Output the (x, y) coordinate of the center of the cell containing the given text.  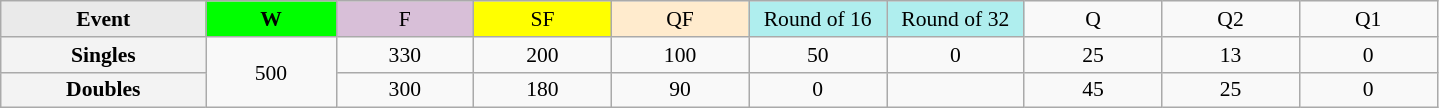
Round of 32 (955, 19)
F (405, 19)
Round of 16 (818, 19)
QF (680, 19)
13 (1231, 55)
100 (680, 55)
180 (543, 90)
300 (405, 90)
330 (405, 55)
SF (543, 19)
500 (271, 72)
Q (1093, 19)
50 (818, 55)
Doubles (104, 90)
Q1 (1368, 19)
90 (680, 90)
Singles (104, 55)
W (271, 19)
Event (104, 19)
200 (543, 55)
Q2 (1231, 19)
45 (1093, 90)
